Scan for the cell matching the given text and deliver its (X, Y) coordinate at center. 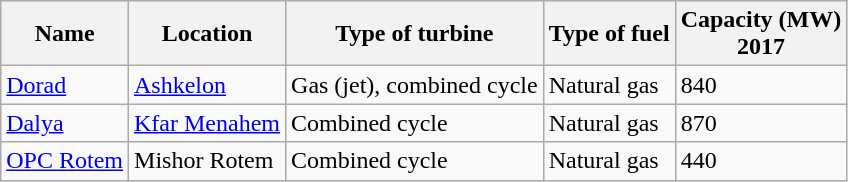
Name (65, 34)
440 (761, 161)
Ashkelon (208, 85)
Dorad (65, 85)
Type of turbine (415, 34)
Dalya (65, 123)
Location (208, 34)
840 (761, 85)
870 (761, 123)
Mishor Rotem (208, 161)
Gas (jet), combined cycle (415, 85)
Kfar Menahem (208, 123)
OPC Rotem (65, 161)
Type of fuel (609, 34)
Capacity (MW)2017 (761, 34)
